Pinpoint the cell where the given text exists, returning its (x, y) midpoint coordinate. 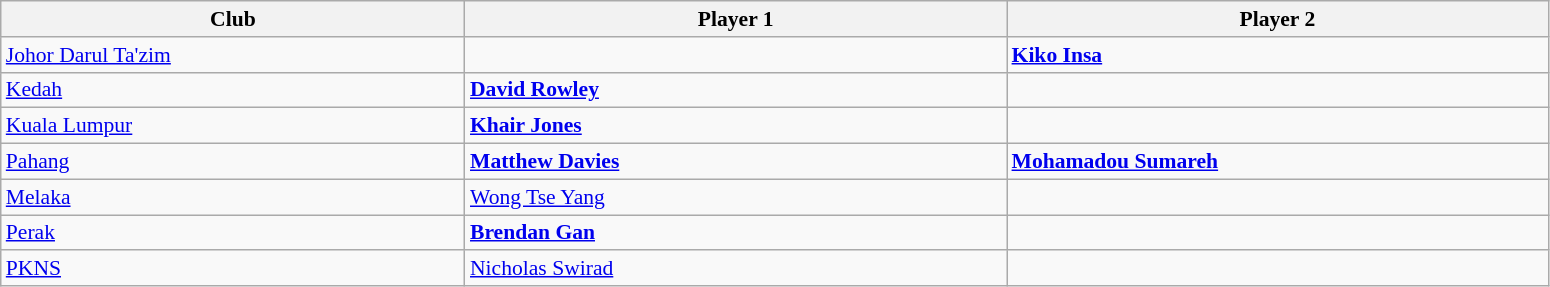
Johor Darul Ta'zim (233, 55)
Matthew Davies (736, 162)
David Rowley (736, 90)
Player 1 (736, 19)
Perak (233, 233)
Pahang (233, 162)
PKNS (233, 269)
Mohamadou Sumareh (1278, 162)
Brendan Gan (736, 233)
Kuala Lumpur (233, 126)
Wong Tse Yang (736, 197)
Melaka (233, 197)
Club (233, 19)
Kiko Insa (1278, 55)
Kedah (233, 90)
Khair Jones (736, 126)
Nicholas Swirad (736, 269)
Player 2 (1278, 19)
